For the text-containing cell, return its midpoint in [X, Y] coordinate format. 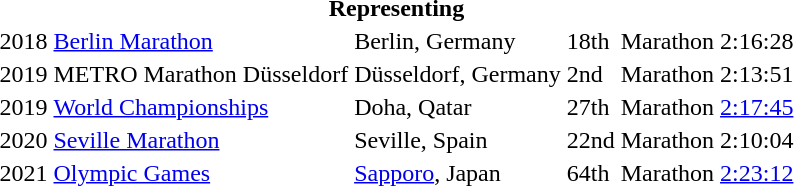
Seville Marathon [201, 140]
Berlin, Germany [458, 41]
Seville, Spain [458, 140]
METRO Marathon Düsseldorf [201, 74]
Düsseldorf, Germany [458, 74]
Doha, Qatar [458, 107]
2nd [590, 74]
World Championships [201, 107]
18th [590, 41]
Berlin Marathon [201, 41]
22nd [590, 140]
27th [590, 107]
